Locate the cell with the specified text and output its [X, Y] center coordinate. 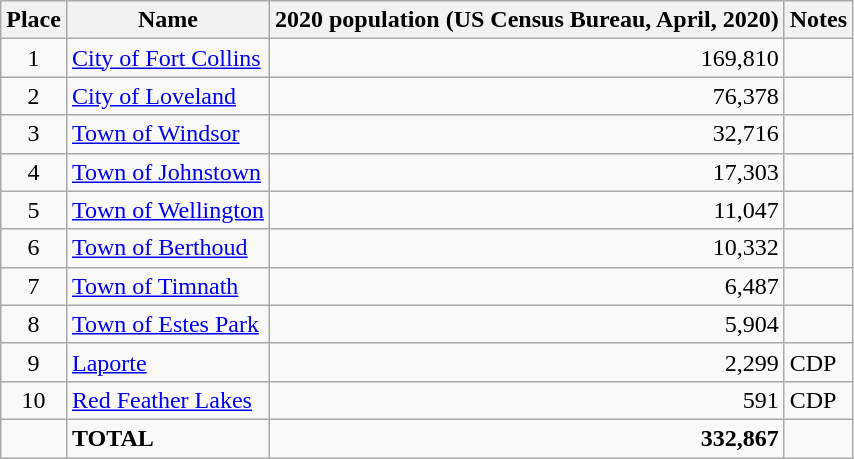
Town of Timnath [168, 286]
Red Feather Lakes [168, 400]
9 [34, 362]
332,867 [526, 438]
17,303 [526, 172]
6 [34, 248]
32,716 [526, 134]
6,487 [526, 286]
Town of Wellington [168, 210]
7 [34, 286]
City of Loveland [168, 96]
10,332 [526, 248]
169,810 [526, 58]
2020 population (US Census Bureau, April, 2020) [526, 20]
Town of Windsor [168, 134]
11,047 [526, 210]
Laporte [168, 362]
2,299 [526, 362]
76,378 [526, 96]
Town of Berthoud [168, 248]
8 [34, 324]
4 [34, 172]
5,904 [526, 324]
Town of Estes Park [168, 324]
3 [34, 134]
Notes [818, 20]
Place [34, 20]
City of Fort Collins [168, 58]
591 [526, 400]
1 [34, 58]
Town of Johnstown [168, 172]
2 [34, 96]
5 [34, 210]
10 [34, 400]
Name [168, 20]
TOTAL [168, 438]
